Provide the [x, y] coordinate of the cell's center where the given text is located.  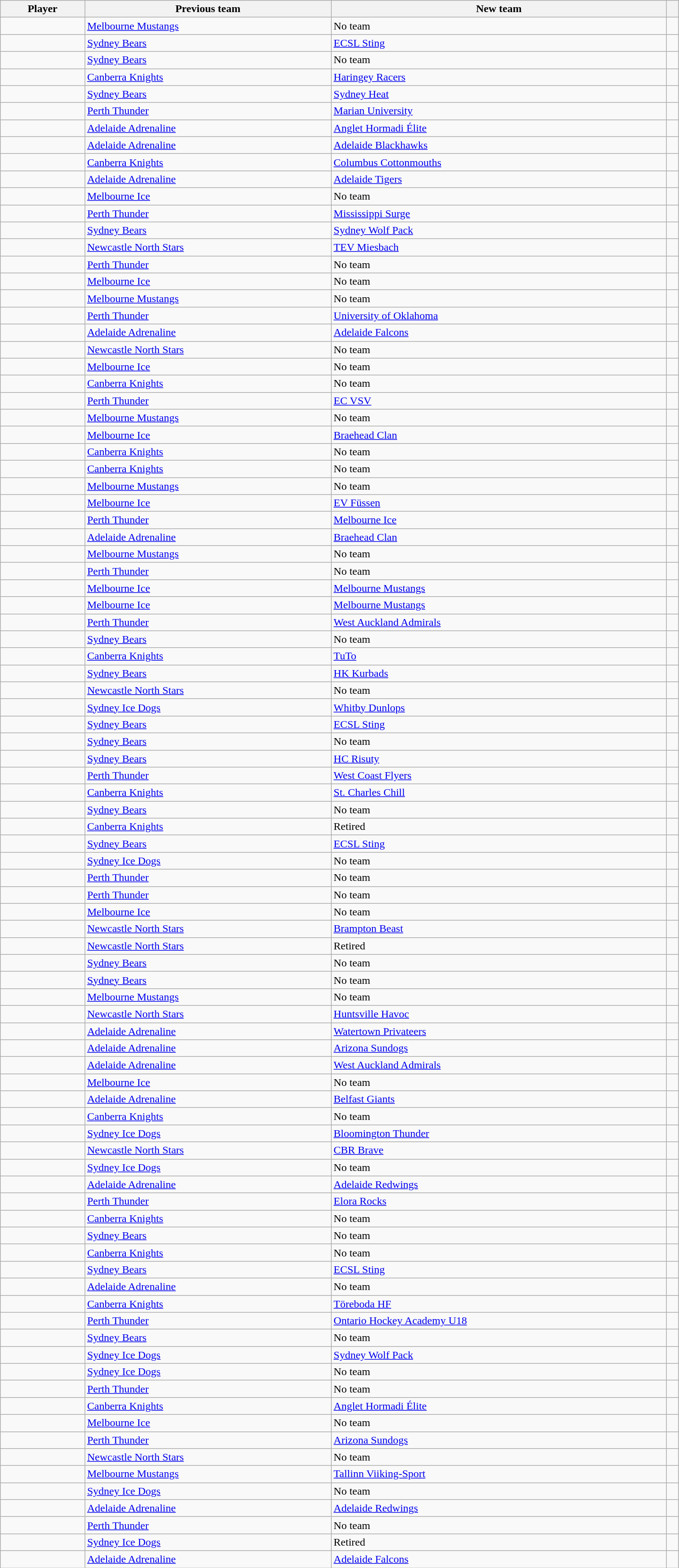
Marian University [499, 111]
Töreboda HF [499, 1304]
Tallinn Viiking-Sport [499, 1474]
Adelaide Tigers [499, 179]
Belfast Giants [499, 1099]
Brampton Beast [499, 929]
Haringey Racers [499, 77]
HK Kurbads [499, 673]
University of Oklahoma [499, 316]
West Coast Flyers [499, 776]
HC Risuty [499, 759]
Columbus Cottonmouths [499, 162]
New team [499, 9]
Huntsville Havoc [499, 1014]
CBR Brave [499, 1150]
Sydney Heat [499, 94]
EC VSV [499, 401]
TuTo [499, 656]
Elora Rocks [499, 1201]
TEV Miesbach [499, 248]
Bloomington Thunder [499, 1133]
Player [43, 9]
EV Füssen [499, 503]
Whitby Dunlops [499, 707]
Watertown Privateers [499, 1031]
Previous team [208, 9]
Mississippi Surge [499, 214]
St. Charles Chill [499, 793]
Adelaide Blackhawks [499, 145]
Ontario Hockey Academy U18 [499, 1321]
